Return the [X, Y] coordinate for the center point of the cell that contains the specified text.  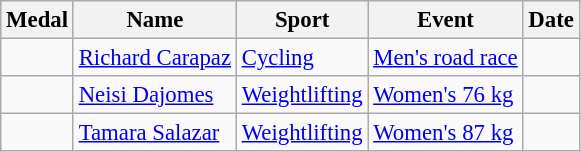
Women's 87 kg [446, 133]
Event [446, 20]
Men's road race [446, 58]
Medal [38, 20]
Richard Carapaz [154, 58]
Cycling [302, 58]
Sport [302, 20]
Tamara Salazar [154, 133]
Women's 76 kg [446, 95]
Name [154, 20]
Date [551, 20]
Neisi Dajomes [154, 95]
